Extract the (X, Y) coordinate from the center of the cell holding the provided text.  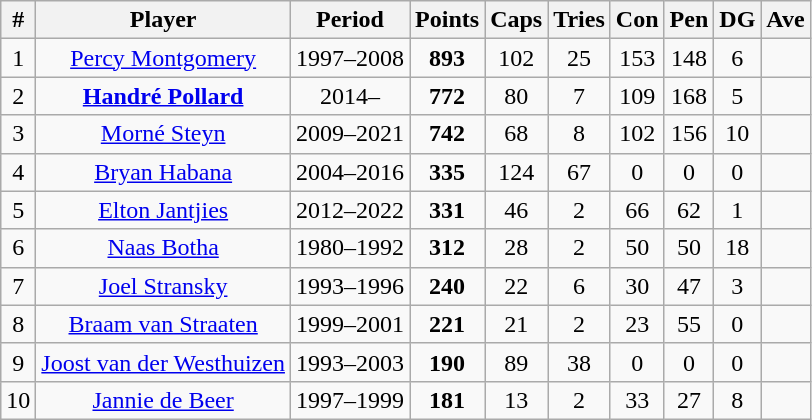
23 (637, 324)
DG (738, 20)
62 (689, 210)
30 (637, 286)
2012–2022 (350, 210)
Caps (516, 20)
1993–1996 (350, 286)
181 (448, 400)
221 (448, 324)
Elton Jantjies (164, 210)
1997–1999 (350, 400)
Con (637, 20)
124 (516, 172)
190 (448, 362)
Percy Montgomery (164, 58)
Pen (689, 20)
240 (448, 286)
# (18, 20)
1999–2001 (350, 324)
68 (516, 134)
2014– (350, 96)
772 (448, 96)
1980–1992 (350, 248)
80 (516, 96)
Morné Steyn (164, 134)
38 (580, 362)
1993–2003 (350, 362)
33 (637, 400)
335 (448, 172)
47 (689, 286)
2004–2016 (350, 172)
153 (637, 58)
67 (580, 172)
Naas Botha (164, 248)
4 (18, 172)
Player (164, 20)
21 (516, 324)
Jannie de Beer (164, 400)
893 (448, 58)
331 (448, 210)
22 (516, 286)
1997–2008 (350, 58)
Bryan Habana (164, 172)
2009–2021 (350, 134)
Handré Pollard (164, 96)
Points (448, 20)
13 (516, 400)
9 (18, 362)
312 (448, 248)
Ave (786, 20)
Tries (580, 20)
25 (580, 58)
66 (637, 210)
Period (350, 20)
156 (689, 134)
89 (516, 362)
168 (689, 96)
148 (689, 58)
18 (738, 248)
Joost van der Westhuizen (164, 362)
109 (637, 96)
28 (516, 248)
Braam van Straaten (164, 324)
Joel Stransky (164, 286)
742 (448, 134)
27 (689, 400)
55 (689, 324)
46 (516, 210)
